Locate the cell with the specified text and output its (x, y) center coordinate. 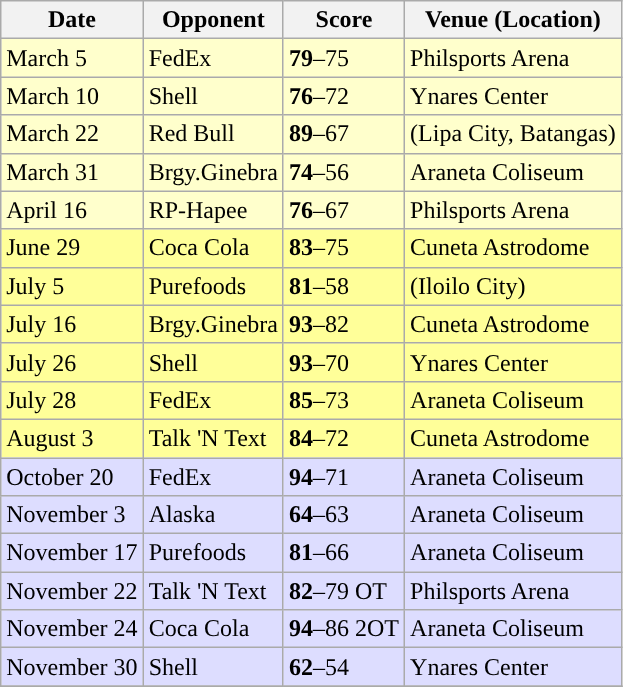
79–75 (344, 58)
93–70 (344, 362)
November 17 (72, 553)
Opponent (213, 20)
November 24 (72, 629)
64–63 (344, 515)
94–86 2OT (344, 629)
June 29 (72, 248)
March 31 (72, 172)
76–67 (344, 210)
March 10 (72, 96)
Score (344, 20)
89–67 (344, 134)
April 16 (72, 210)
Alaska (213, 515)
82–79 OT (344, 591)
Date (72, 20)
85–73 (344, 400)
(Lipa City, Batangas) (514, 134)
81–66 (344, 553)
July 26 (72, 362)
November 3 (72, 515)
(Iloilo City) (514, 286)
November 22 (72, 591)
November 30 (72, 667)
October 20 (72, 477)
84–72 (344, 438)
March 22 (72, 134)
August 3 (72, 438)
62–54 (344, 667)
Red Bull (213, 134)
July 5 (72, 286)
July 28 (72, 400)
Venue (Location) (514, 20)
74–56 (344, 172)
July 16 (72, 324)
93–82 (344, 324)
94–71 (344, 477)
83–75 (344, 248)
March 5 (72, 58)
RP-Hapee (213, 210)
81–58 (344, 286)
76–72 (344, 96)
